Extract the [x, y] coordinate from the center of the cell holding the provided text.  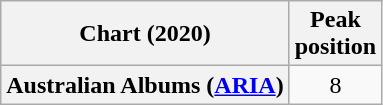
Chart (2020) [145, 34]
Australian Albums (ARIA) [145, 85]
Peakposition [335, 34]
8 [335, 85]
